Identify which cell holds the provided text, then report its [X, Y] central coordinate. 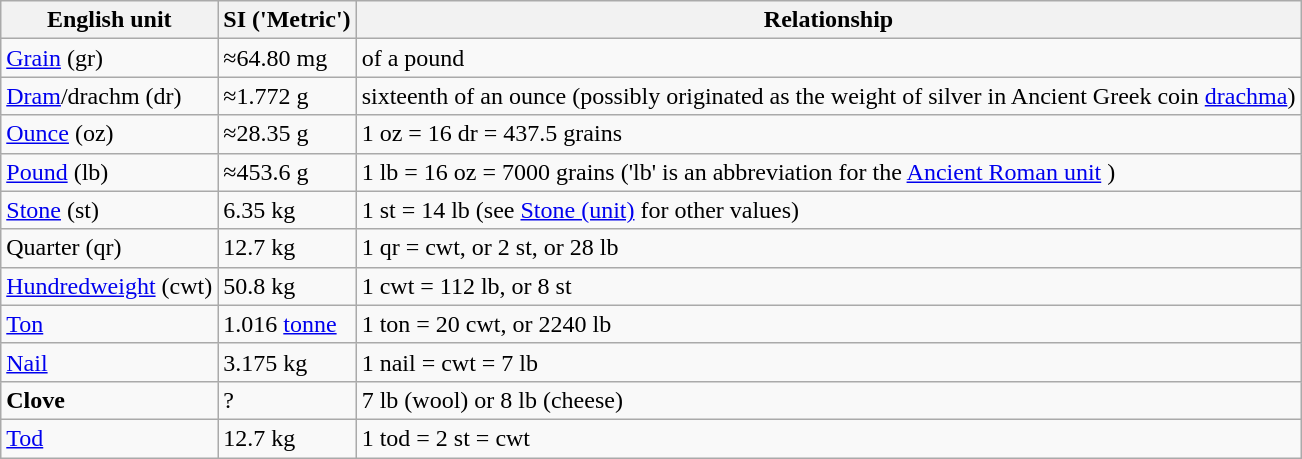
Quarter (qr) [110, 248]
Stone (st) [110, 210]
3.175 kg [287, 362]
Relationship [828, 20]
1.016 tonne [287, 324]
1 qr = cwt, or 2 st, or 28 lb [828, 248]
1 lb = 16 oz = 7000 grains ('lb' is an abbreviation for the Ancient Roman unit ) [828, 172]
Pound (lb) [110, 172]
≈1.772 g [287, 96]
Clove [110, 400]
SI ('Metric') [287, 20]
50.8 kg [287, 286]
1 st = 14 lb (see Stone (unit) for other values) [828, 210]
? [287, 400]
6.35 kg [287, 210]
1 oz = 16 dr = 437.5 grains [828, 134]
of a pound [828, 58]
≈453.6 g [287, 172]
Ounce (oz) [110, 134]
Ton [110, 324]
Dram/drachm (dr) [110, 96]
1 tod = 2 st = cwt [828, 438]
1 cwt = 112 lb, or 8 st [828, 286]
1 nail = cwt = 7 lb [828, 362]
sixteenth of an ounce (possibly originated as the weight of silver in Ancient Greek coin drachma) [828, 96]
Nail [110, 362]
7 lb (wool) or 8 lb (cheese) [828, 400]
≈28.35 g [287, 134]
Tod [110, 438]
1 ton = 20 cwt, or 2240 lb [828, 324]
≈64.80 mg [287, 58]
Grain (gr) [110, 58]
English unit [110, 20]
Hundredweight (cwt) [110, 286]
